From the cell containing the given text, extract its center point as [X, Y] coordinate. 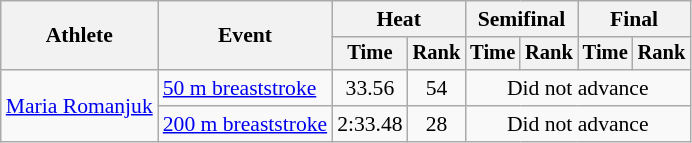
28 [437, 124]
33.56 [370, 88]
Final [634, 19]
Athlete [80, 36]
54 [437, 88]
Heat [398, 19]
Event [245, 36]
200 m breaststroke [245, 124]
50 m breaststroke [245, 88]
2:33.48 [370, 124]
Maria Romanjuk [80, 106]
Semifinal [521, 19]
